Capture the cell that displays the provided text and extract its (X, Y) central coordinate. 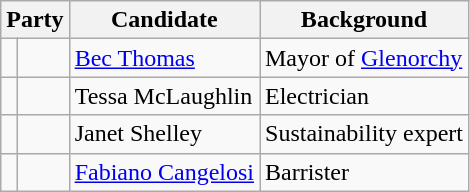
Fabiano Cangelosi (164, 172)
Candidate (164, 20)
Party (35, 20)
Bec Thomas (164, 58)
Janet Shelley (164, 134)
Electrician (364, 96)
Background (364, 20)
Barrister (364, 172)
Tessa McLaughlin (164, 96)
Sustainability expert (364, 134)
Mayor of Glenorchy (364, 58)
